For the text-containing cell, return its midpoint in (X, Y) coordinate format. 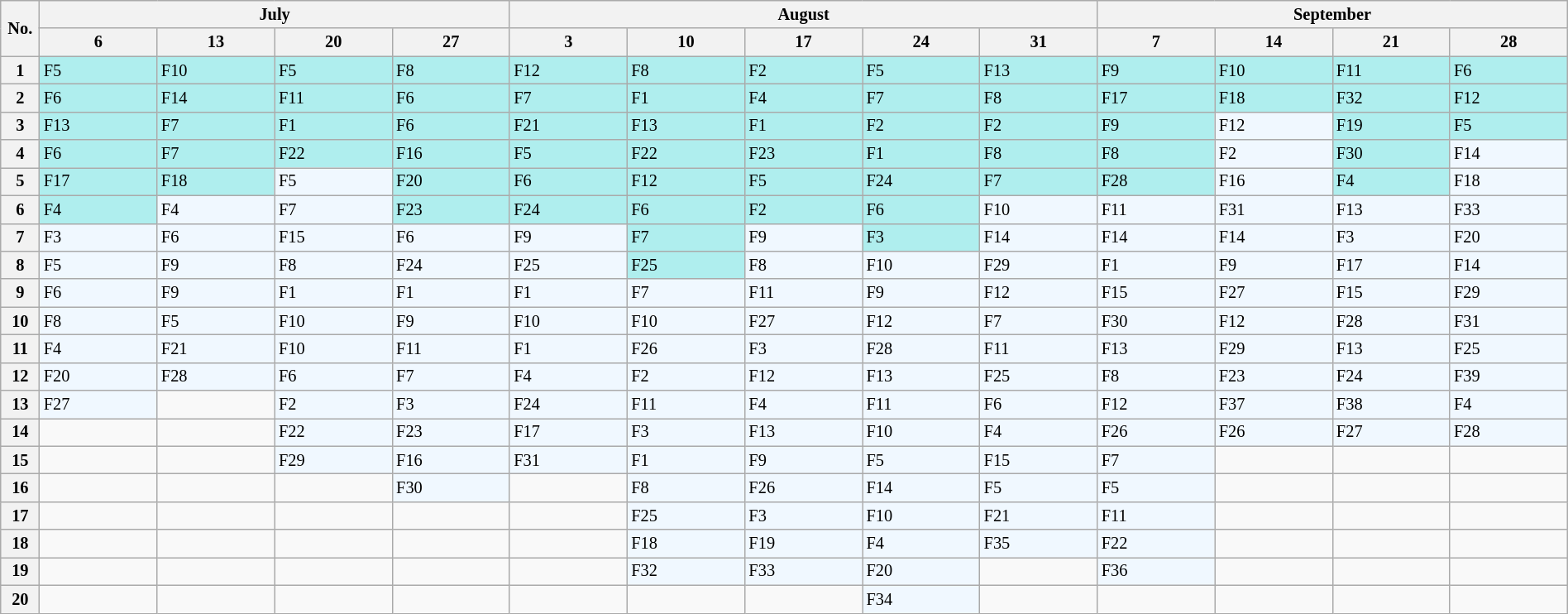
15 (20, 460)
12 (20, 377)
27 (451, 42)
F35 (1039, 544)
24 (921, 42)
2 (20, 98)
No. (20, 28)
F38 (1391, 405)
28 (1508, 42)
31 (1039, 42)
September (1332, 14)
18 (20, 544)
9 (20, 293)
August (804, 14)
F39 (1508, 377)
16 (20, 487)
F37 (1274, 405)
5 (20, 181)
F34 (921, 599)
11 (20, 348)
July (275, 14)
4 (20, 154)
19 (20, 571)
21 (1391, 42)
F36 (1156, 571)
1 (20, 70)
8 (20, 265)
